Pinpoint the cell where the given text exists, returning its [x, y] midpoint coordinate. 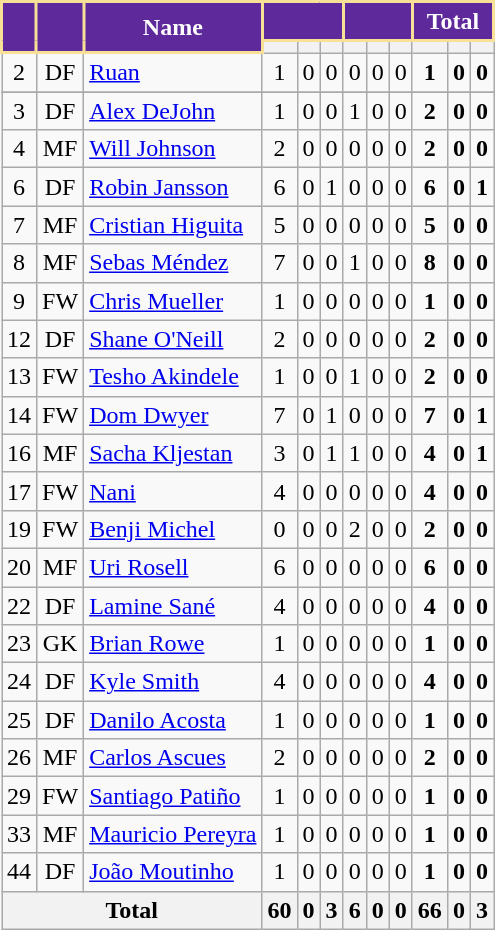
Will Johnson [173, 149]
Nani [173, 491]
17 [20, 491]
Kyle Smith [173, 682]
João Moutinho [173, 872]
Mauricio Pereyra [173, 834]
Danilo Acosta [173, 720]
33 [20, 834]
24 [20, 682]
29 [20, 796]
9 [20, 301]
19 [20, 529]
25 [20, 720]
Lamine Sané [173, 605]
Uri Rosell [173, 567]
GK [60, 644]
22 [20, 605]
13 [20, 377]
Cristian Higuita [173, 225]
44 [20, 872]
60 [280, 910]
Tesho Akindele [173, 377]
Alex DeJohn [173, 111]
26 [20, 758]
12 [20, 339]
Robin Jansson [173, 187]
Name [173, 28]
14 [20, 415]
16 [20, 453]
Carlos Ascues [173, 758]
Sebas Méndez [173, 263]
Brian Rowe [173, 644]
Sacha Kljestan [173, 453]
Chris Mueller [173, 301]
Santiago Patiño [173, 796]
23 [20, 644]
Dom Dwyer [173, 415]
Shane O'Neill [173, 339]
20 [20, 567]
66 [430, 910]
Benji Michel [173, 529]
Ruan [173, 72]
